Extract the (x, y) coordinate from the center of the cell holding the provided text.  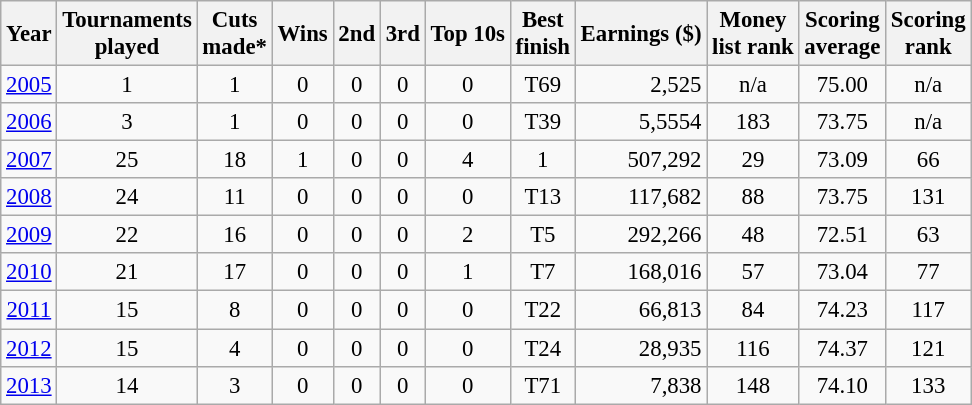
133 (928, 385)
57 (753, 273)
131 (928, 197)
148 (753, 385)
Year (29, 34)
Best finish (542, 34)
48 (753, 235)
T24 (542, 348)
Top 10s (468, 34)
18 (234, 160)
21 (127, 273)
74.37 (842, 348)
74.10 (842, 385)
183 (753, 122)
25 (127, 160)
2 (468, 235)
T5 (542, 235)
Scoring average (842, 34)
T39 (542, 122)
2012 (29, 348)
Scoring rank (928, 34)
T13 (542, 197)
75.00 (842, 85)
T71 (542, 385)
T22 (542, 310)
73.04 (842, 273)
2007 (29, 160)
11 (234, 197)
117 (928, 310)
2010 (29, 273)
88 (753, 197)
3rd (402, 34)
116 (753, 348)
121 (928, 348)
8 (234, 310)
2013 (29, 385)
2011 (29, 310)
84 (753, 310)
77 (928, 273)
7,838 (640, 385)
66 (928, 160)
168,016 (640, 273)
2008 (29, 197)
72.51 (842, 235)
17 (234, 273)
2,525 (640, 85)
Tournaments played (127, 34)
74.23 (842, 310)
66,813 (640, 310)
63 (928, 235)
29 (753, 160)
292,266 (640, 235)
22 (127, 235)
507,292 (640, 160)
2nd (356, 34)
2006 (29, 122)
Money list rank (753, 34)
2009 (29, 235)
Earnings ($) (640, 34)
2005 (29, 85)
73.09 (842, 160)
28,935 (640, 348)
24 (127, 197)
Cuts made* (234, 34)
14 (127, 385)
T7 (542, 273)
117,682 (640, 197)
T69 (542, 85)
Wins (302, 34)
16 (234, 235)
5,5554 (640, 122)
